Determine the (x, y) coordinate at the center of the cell enclosing the given text.  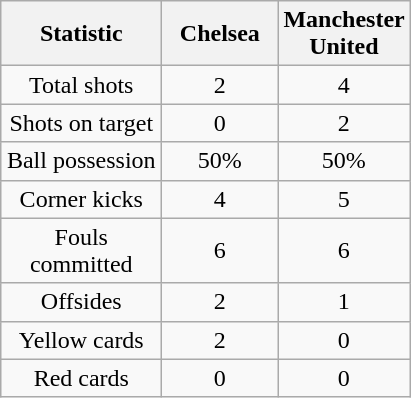
Ball possession (82, 161)
Manchester United (344, 34)
Statistic (82, 34)
Corner kicks (82, 199)
Offsides (82, 302)
1 (344, 302)
5 (344, 199)
Yellow cards (82, 340)
Shots on target (82, 123)
Red cards (82, 378)
Total shots (82, 85)
Fouls committed (82, 250)
Chelsea (220, 34)
